Return [x, y] of the center of cell containing provided text 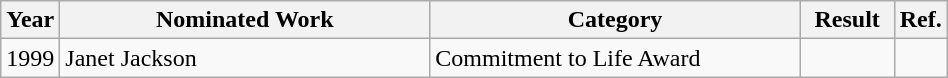
Commitment to Life Award [615, 58]
Janet Jackson [245, 58]
Year [30, 20]
Nominated Work [245, 20]
Ref. [920, 20]
Result [847, 20]
1999 [30, 58]
Category [615, 20]
